Find where the given text appears and provide that cell's center as [x, y] coordinate. 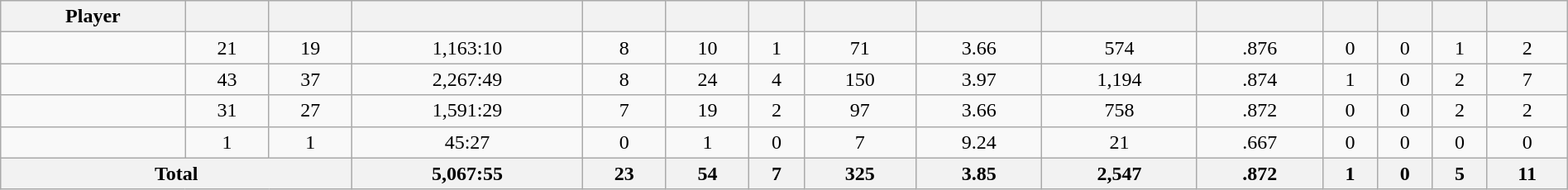
.876 [1260, 48]
.667 [1260, 142]
325 [860, 173]
4 [777, 79]
97 [860, 111]
1,591:29 [468, 111]
5 [1460, 173]
150 [860, 79]
2,267:49 [468, 79]
758 [1120, 111]
1,194 [1120, 79]
5,067:55 [468, 173]
43 [227, 79]
71 [860, 48]
Player [93, 17]
9.24 [978, 142]
2,547 [1120, 173]
37 [311, 79]
23 [624, 173]
3.97 [978, 79]
Total [177, 173]
11 [1527, 173]
31 [227, 111]
10 [708, 48]
3.85 [978, 173]
54 [708, 173]
574 [1120, 48]
45:27 [468, 142]
.874 [1260, 79]
27 [311, 111]
1,163:10 [468, 48]
24 [708, 79]
